Provide the [X, Y] coordinate of the cell's center where the given text is located.  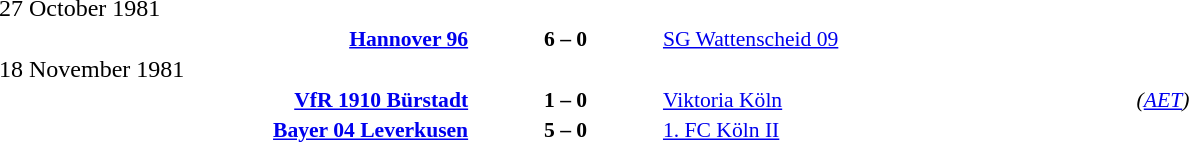
Viktoria Köln [897, 100]
6 – 0 [566, 38]
1 – 0 [566, 100]
SG Wattenscheid 09 [897, 38]
